Extract the (X, Y) coordinate from the center of the cell holding the provided text.  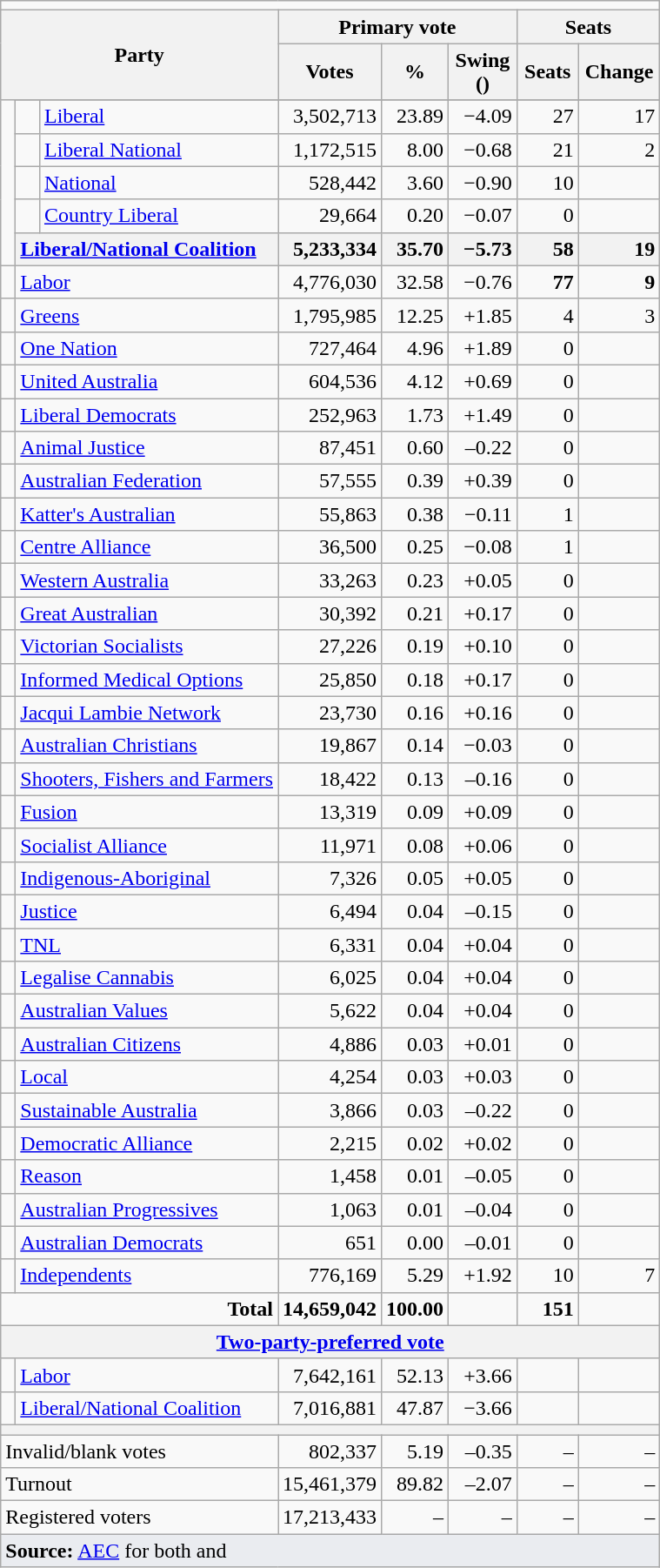
Australian Federation (147, 481)
+1.92 (483, 1276)
0.02 (416, 1143)
6,025 (330, 978)
+0.09 (483, 812)
0.23 (416, 580)
% (416, 71)
7,016,881 (330, 1408)
+1.49 (483, 415)
−3.66 (483, 1408)
TNL (147, 944)
−5.73 (483, 249)
Sustainable Australia (147, 1110)
0.00 (416, 1243)
4.12 (416, 381)
776,169 (330, 1276)
4.96 (416, 348)
1,795,985 (330, 315)
–0.15 (483, 911)
0.19 (416, 647)
5,233,334 (330, 249)
Socialist Alliance (147, 845)
Western Australia (147, 580)
1,063 (330, 1210)
30,392 (330, 613)
9 (619, 282)
Swing () (483, 71)
13,319 (330, 812)
87,451 (330, 448)
19 (619, 249)
Local (147, 1077)
7,326 (330, 878)
0.25 (416, 547)
United Australia (147, 381)
528,442 (330, 183)
18,422 (330, 779)
0.14 (416, 746)
−0.08 (483, 547)
Animal Justice (147, 448)
Shooters, Fishers and Farmers (147, 779)
Liberal National (158, 150)
23,730 (330, 713)
Party (139, 56)
77 (548, 282)
–0.05 (483, 1176)
36,500 (330, 547)
8.00 (416, 150)
Australian Progressives (147, 1210)
Greens (147, 315)
3 (619, 315)
17,213,433 (330, 1518)
11,971 (330, 845)
Australian Democrats (147, 1243)
Informed Medical Options (147, 680)
–0.04 (483, 1210)
604,536 (330, 381)
Registered voters (139, 1518)
100.00 (416, 1309)
5.29 (416, 1276)
802,337 (330, 1451)
–0.35 (483, 1451)
7,642,161 (330, 1375)
+0.03 (483, 1077)
Legalise Cannabis (147, 978)
Jacqui Lambie Network (147, 713)
6,494 (330, 911)
−4.09 (483, 117)
−0.68 (483, 150)
3,502,713 (330, 117)
+0.69 (483, 381)
5,622 (330, 1011)
5.19 (416, 1451)
Great Australian (147, 613)
–0.01 (483, 1243)
151 (548, 1309)
1,172,515 (330, 150)
252,963 (330, 415)
32.58 (416, 282)
Turnout (139, 1484)
0.09 (416, 812)
1,458 (330, 1176)
+0.06 (483, 845)
3.60 (416, 183)
−0.76 (483, 282)
35.70 (416, 249)
0.08 (416, 845)
27 (548, 117)
52.13 (416, 1375)
58 (548, 249)
Country Liberal (158, 216)
Source: AEC for both and (330, 1551)
25,850 (330, 680)
1.73 (416, 415)
−0.07 (483, 216)
21 (548, 150)
Liberal Democrats (147, 415)
+0.16 (483, 713)
–0.16 (483, 779)
Change (619, 71)
–2.07 (483, 1484)
+0.02 (483, 1143)
Indigenous-Aboriginal (147, 878)
Australian Citizens (147, 1044)
0.13 (416, 779)
+1.89 (483, 348)
4 (548, 315)
−0.11 (483, 514)
Justice (147, 911)
0.21 (416, 613)
651 (330, 1243)
57,555 (330, 481)
17 (619, 117)
−0.90 (483, 183)
29,664 (330, 216)
55,863 (330, 514)
Katter's Australian (147, 514)
27,226 (330, 647)
2 (619, 150)
Australian Christians (147, 746)
Votes (330, 71)
0.05 (416, 878)
15,461,379 (330, 1484)
0.16 (416, 713)
+0.39 (483, 481)
+3.66 (483, 1375)
0.60 (416, 448)
727,464 (330, 348)
33,263 (330, 580)
Primary vote (398, 27)
Democratic Alliance (147, 1143)
4,886 (330, 1044)
6,331 (330, 944)
47.87 (416, 1408)
14,659,042 (330, 1309)
+0.10 (483, 647)
Liberal (158, 117)
0.38 (416, 514)
Centre Alliance (147, 547)
Two-party-preferred vote (330, 1342)
Reason (147, 1176)
12.25 (416, 315)
4,254 (330, 1077)
23.89 (416, 117)
4,776,030 (330, 282)
0.18 (416, 680)
0.39 (416, 481)
Victorian Socialists (147, 647)
Total (139, 1309)
Australian Values (147, 1011)
−0.03 (483, 746)
19,867 (330, 746)
89.82 (416, 1484)
Fusion (147, 812)
+0.01 (483, 1044)
+1.85 (483, 315)
One Nation (147, 348)
3,866 (330, 1110)
Invalid/blank votes (139, 1451)
2,215 (330, 1143)
7 (619, 1276)
Independents (147, 1276)
National (158, 183)
0.20 (416, 216)
